Return (x, y) of the center of cell containing provided text 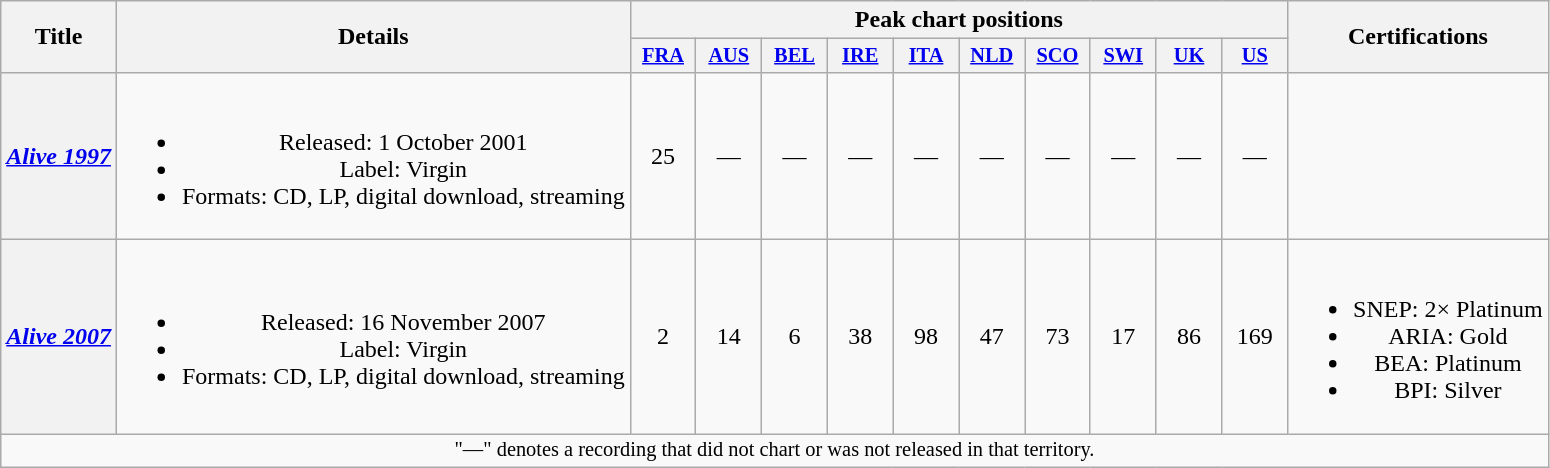
Released: 1 October 2001 Label: VirginFormats: CD, LP, digital download, streaming (373, 156)
Certifications (1418, 37)
SCO (1058, 56)
Released: 16 November 2007 Label: VirginFormats: CD, LP, digital download, streaming (373, 337)
SWI (1123, 56)
US (1255, 56)
BEL (795, 56)
Title (59, 37)
86 (1189, 337)
2 (663, 337)
6 (795, 337)
FRA (663, 56)
98 (926, 337)
47 (992, 337)
25 (663, 156)
NLD (992, 56)
IRE (860, 56)
Peak chart positions (958, 20)
AUS (729, 56)
Details (373, 37)
ITA (926, 56)
38 (860, 337)
14 (729, 337)
17 (1123, 337)
Alive 1997 (59, 156)
"—" denotes a recording that did not chart or was not released in that territory. (774, 451)
UK (1189, 56)
SNEP: 2× PlatinumARIA: GoldBEA: PlatinumBPI: Silver (1418, 337)
Alive 2007 (59, 337)
169 (1255, 337)
73 (1058, 337)
